Detect which cell encompasses the target text, then output its [X, Y] center coordinate. 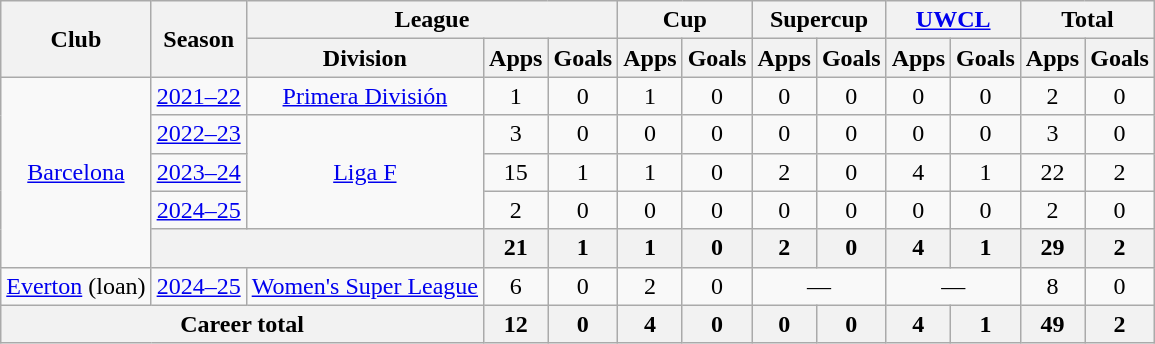
21 [516, 248]
Liga F [364, 172]
2021–22 [198, 96]
Club [76, 39]
League [432, 20]
Women's Super League [364, 286]
6 [516, 286]
Total [1087, 20]
Cup [685, 20]
15 [516, 172]
2023–24 [198, 172]
Supercup [819, 20]
Season [198, 39]
Barcelona [76, 172]
29 [1052, 248]
Everton (loan) [76, 286]
22 [1052, 172]
Division [364, 58]
8 [1052, 286]
Primera División [364, 96]
12 [516, 324]
2022–23 [198, 134]
Career total [242, 324]
UWCL [953, 20]
49 [1052, 324]
